Determine the (X, Y) coordinate at the center of the cell enclosing the given text.  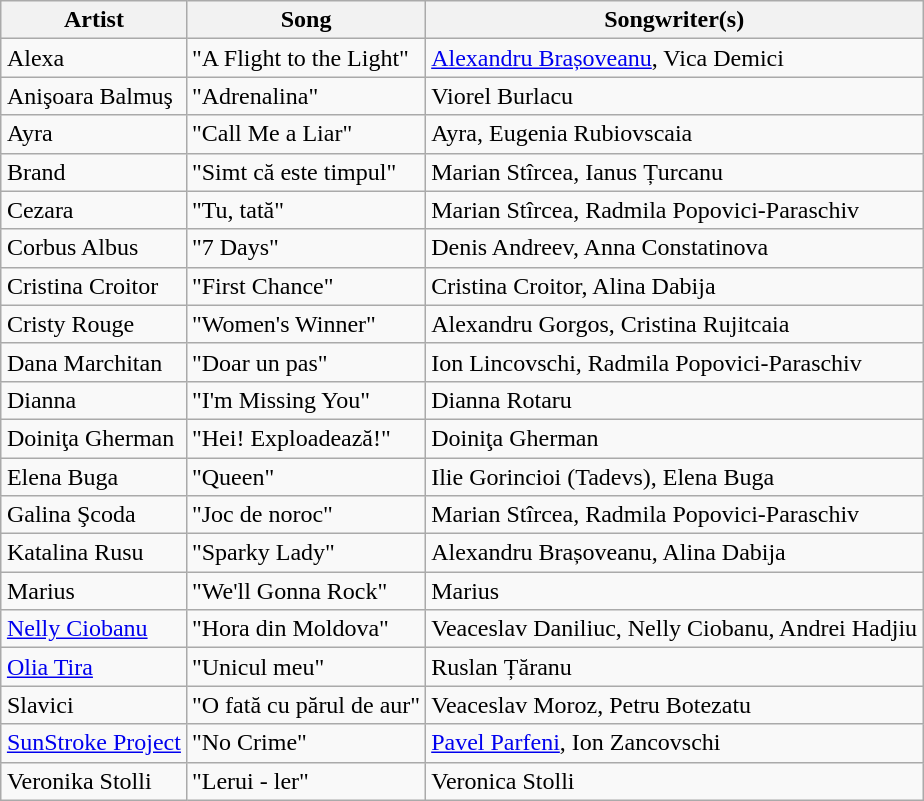
Ruslan Țăranu (674, 667)
"Queen" (306, 477)
Cristy Rouge (94, 324)
Veaceslav Moroz, Petru Botezatu (674, 705)
Elena Buga (94, 477)
Olia Tira (94, 667)
Dana Marchitan (94, 362)
Pavel Parfeni, Ion Zancovschi (674, 743)
Anişoara Balmuş (94, 96)
"I'm Missing You" (306, 400)
"Hei! Exploadează!" (306, 438)
Veaceslav Daniliuc, Nelly Ciobanu, Andrei Hadjiu (674, 629)
"Doar un pas" (306, 362)
Alexandru Brașoveanu, Vica Demici (674, 58)
Cezara (94, 210)
Songwriter(s) (674, 20)
Slavici (94, 705)
Nelly Ciobanu (94, 629)
Dianna (94, 400)
Cristina Croitor, Alina Dabija (674, 286)
"Sparky Lady" (306, 553)
Cristina Croitor (94, 286)
Corbus Albus (94, 248)
"Women's Winner" (306, 324)
"First Chance" (306, 286)
Dianna Rotaru (674, 400)
"Hora din Moldova" (306, 629)
Alexandru Gorgos, Cristina Rujitcaia (674, 324)
"A Flight to the Light" (306, 58)
"Unicul meu" (306, 667)
Veronica Stolli (674, 781)
"Call Me a Liar" (306, 134)
Galina Şcoda (94, 515)
Veronika Stolli (94, 781)
Ion Lincovschi, Radmila Popovici-Paraschiv (674, 362)
"Joc de noroc" (306, 515)
"Tu, tată" (306, 210)
"Adrenalina" (306, 96)
Viorel Burlacu (674, 96)
Ayra, Eugenia Rubiovscaia (674, 134)
SunStroke Project (94, 743)
Brand (94, 172)
"No Crime" (306, 743)
Katalina Rusu (94, 553)
Song (306, 20)
Marian Stîrcea, Ianus Țurcanu (674, 172)
"O fată cu părul de aur" (306, 705)
"We'll Gonna Rock" (306, 591)
Denis Andreev, Anna Constatinova (674, 248)
"7 Days" (306, 248)
"Lerui - ler" (306, 781)
Alexandru Brașoveanu, Alina Dabija (674, 553)
Ayra (94, 134)
Artist (94, 20)
Alexa (94, 58)
"Simt că este timpul" (306, 172)
Ilie Gorincioi (Tadevs), Elena Buga (674, 477)
